Identify which cell holds the provided text, then report its [x, y] central coordinate. 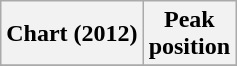
Peakposition [189, 34]
Chart (2012) [72, 34]
